Find where the given text appears and provide that cell's center as (x, y) coordinate. 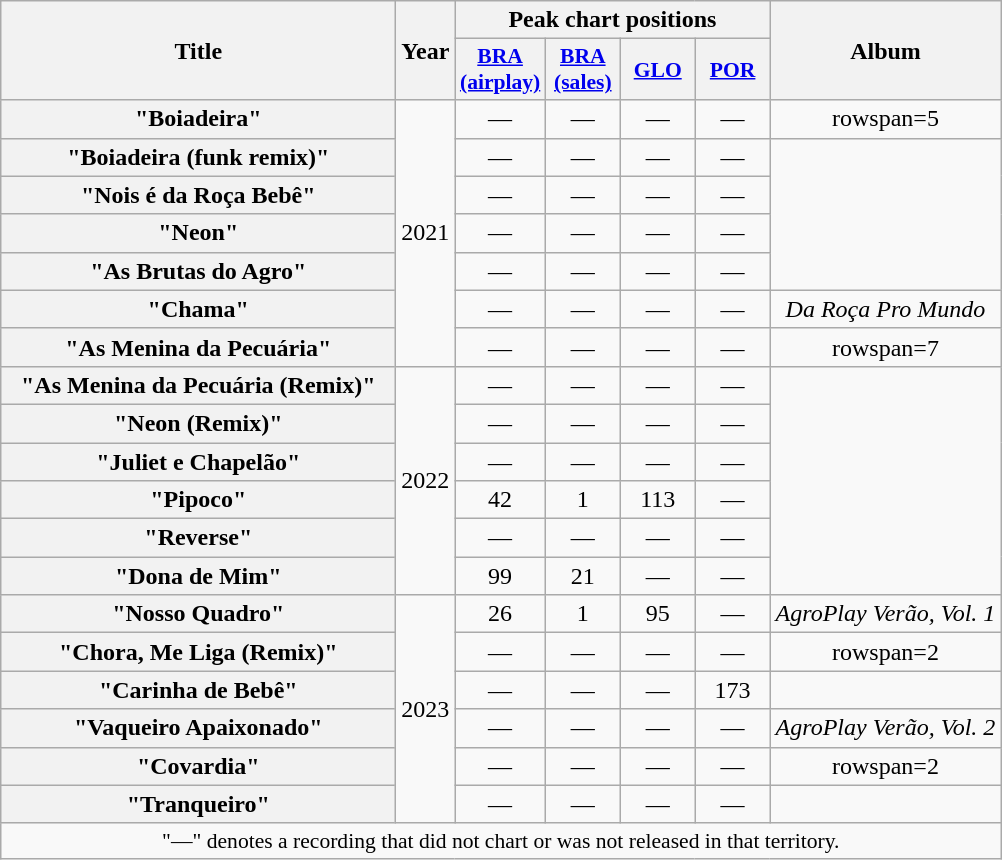
"Neon (Remix)" (198, 423)
Peak chart positions (612, 20)
99 (500, 576)
42 (500, 500)
"Dona de Mim" (198, 576)
"As Menina da Pecuária (Remix)" (198, 385)
rowspan=7 (886, 347)
"Reverse" (198, 538)
173 (732, 690)
21 (582, 576)
"Vaqueiro Apaixonado" (198, 728)
"Carinha de Bebê" (198, 690)
"—" denotes a recording that did not chart or was not released in that territory. (501, 841)
95 (658, 614)
BRA (sales) (582, 70)
"Covardia" (198, 766)
"Boiadeira" (198, 119)
Album (886, 50)
"Pipoco" (198, 500)
2022 (426, 480)
rowspan=5 (886, 119)
Year (426, 50)
AgroPlay Verão, Vol. 2 (886, 728)
"Tranqueiro" (198, 804)
"Chora, Me Liga (Remix)" (198, 652)
113 (658, 500)
"Neon" (198, 233)
GLO (658, 70)
2021 (426, 233)
BRA (airplay) (500, 70)
Title (198, 50)
2023 (426, 709)
"Juliet e Chapelão" (198, 461)
"Nosso Quadro" (198, 614)
26 (500, 614)
"Nois é da Roça Bebê" (198, 195)
"As Menina da Pecuária" (198, 347)
POR (732, 70)
"As Brutas do Agro" (198, 271)
"Chama" (198, 309)
"Boiadeira (funk remix)" (198, 157)
Da Roça Pro Mundo (886, 309)
AgroPlay Verão, Vol. 1 (886, 614)
